Output the [X, Y] coordinate of the center of the cell containing the given text.  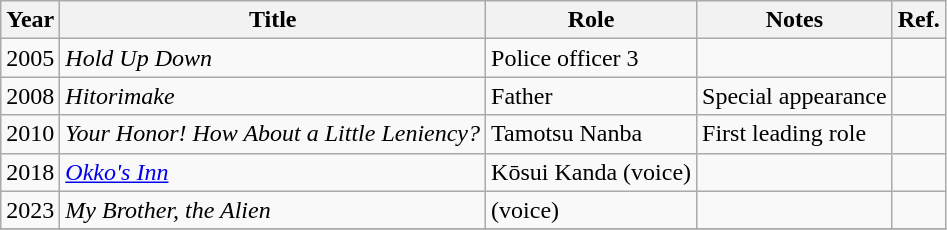
(voice) [592, 210]
Your Honor! How About a Little Leniency? [273, 134]
2018 [30, 172]
2005 [30, 58]
Notes [795, 20]
Police officer 3 [592, 58]
Father [592, 96]
First leading role [795, 134]
Kōsui Kanda (voice) [592, 172]
2008 [30, 96]
Hold Up Down [273, 58]
2023 [30, 210]
Year [30, 20]
Title [273, 20]
Okko's Inn [273, 172]
Ref. [918, 20]
Tamotsu Nanba [592, 134]
2010 [30, 134]
Hitorimake [273, 96]
My Brother, the Alien [273, 210]
Special appearance [795, 96]
Role [592, 20]
